Provide the (x, y) coordinate of the cell's center where the given text is located.  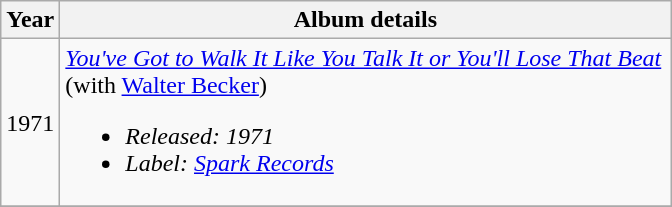
Year (30, 20)
1971 (30, 122)
Album details (366, 20)
You've Got to Walk It Like You Talk It or You'll Lose That Beat(with Walter Becker)Released: 1971Label: Spark Records (366, 122)
